Capture the cell that displays the provided text and extract its (x, y) central coordinate. 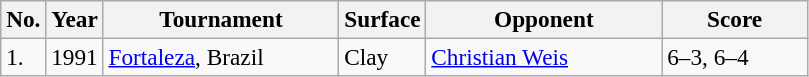
No. (24, 19)
Surface (382, 19)
Clay (382, 57)
Opponent (544, 19)
Fortaleza, Brazil (221, 57)
1. (24, 57)
Christian Weis (544, 57)
6–3, 6–4 (735, 57)
Year (74, 19)
Tournament (221, 19)
1991 (74, 57)
Score (735, 19)
